Identify which cell holds the provided text, then report its (x, y) central coordinate. 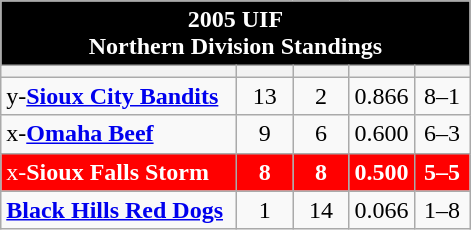
5–5 (442, 172)
13 (265, 96)
2005 UIFNorthern Division Standings (236, 34)
14 (321, 210)
1 (265, 210)
8–1 (442, 96)
y-Sioux City Bandits (119, 96)
Black Hills Red Dogs (119, 210)
0.500 (382, 172)
6 (321, 134)
0.600 (382, 134)
x-Omaha Beef (119, 134)
0.066 (382, 210)
2 (321, 96)
6–3 (442, 134)
x-Sioux Falls Storm (119, 172)
0.866 (382, 96)
1–8 (442, 210)
9 (265, 134)
